Determine the (X, Y) coordinate at the center of the cell enclosing the given text.  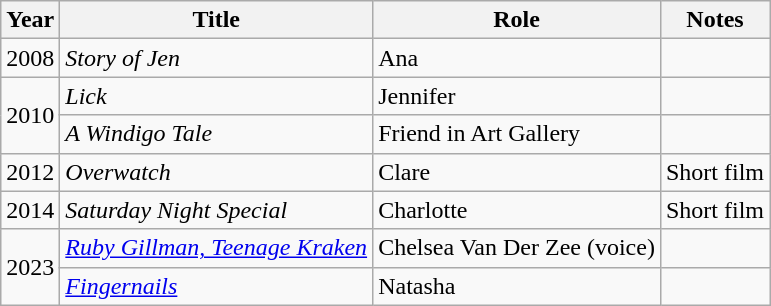
2014 (30, 210)
Overwatch (216, 172)
Natasha (517, 286)
Clare (517, 172)
Chelsea Van Der Zee (voice) (517, 248)
2010 (30, 115)
Friend in Art Gallery (517, 134)
Saturday Night Special (216, 210)
Notes (714, 20)
Year (30, 20)
Role (517, 20)
Fingernails (216, 286)
2023 (30, 267)
Ruby Gillman, Teenage Kraken (216, 248)
A Windigo Tale (216, 134)
Story of Jen (216, 58)
Ana (517, 58)
Title (216, 20)
2012 (30, 172)
Jennifer (517, 96)
Lick (216, 96)
Charlotte (517, 210)
2008 (30, 58)
